Capture the cell that displays the provided text and extract its [X, Y] central coordinate. 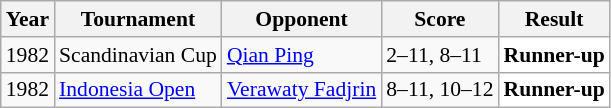
Year [28, 19]
Score [440, 19]
Scandinavian Cup [138, 55]
Opponent [302, 19]
Tournament [138, 19]
Qian Ping [302, 55]
Result [554, 19]
2–11, 8–11 [440, 55]
Indonesia Open [138, 90]
Verawaty Fadjrin [302, 90]
8–11, 10–12 [440, 90]
